Output the (x, y) coordinate of the center of the cell containing the given text.  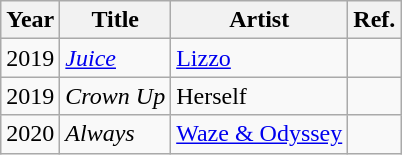
Artist (260, 20)
Title (116, 20)
Juice (116, 58)
Lizzo (260, 58)
Year (30, 20)
Waze & Odyssey (260, 134)
Herself (260, 96)
2020 (30, 134)
Crown Up (116, 96)
Ref. (374, 20)
Always (116, 134)
